Detect which cell encompasses the target text, then output its [x, y] center coordinate. 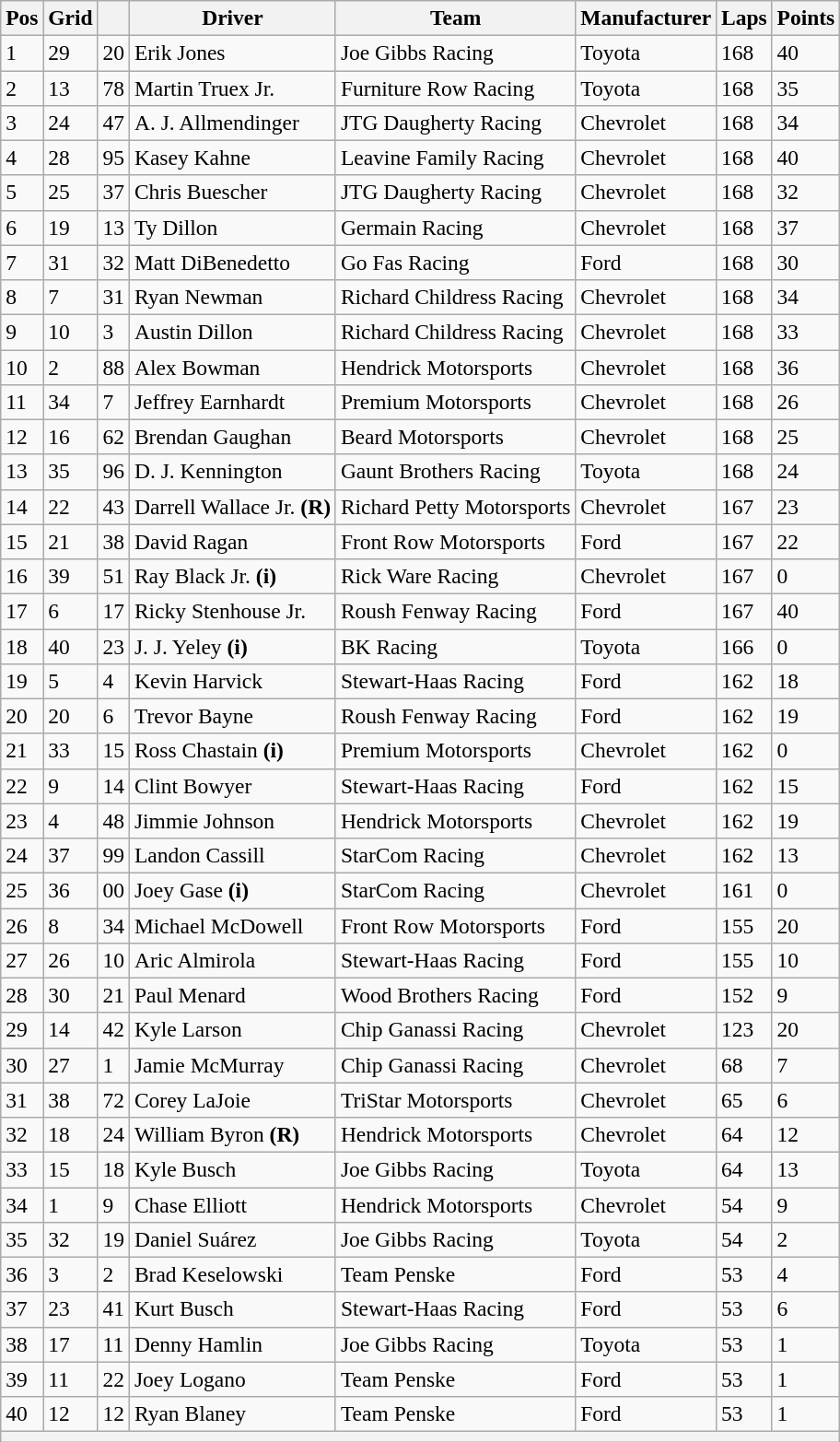
Gaunt Brothers Racing [455, 472]
Chase Elliott [232, 1204]
Austin Dillon [232, 332]
Ray Black Jr. (i) [232, 576]
Aric Almirola [232, 960]
Paul Menard [232, 995]
51 [113, 576]
Clint Bowyer [232, 786]
William Byron (R) [232, 1134]
152 [744, 995]
Germain Racing [455, 228]
Wood Brothers Racing [455, 995]
D. J. Kennington [232, 472]
Points [806, 18]
Furniture Row Racing [455, 88]
Kevin Harvick [232, 681]
Rick Ware Racing [455, 576]
88 [113, 367]
62 [113, 437]
Grid [70, 18]
48 [113, 821]
BK Racing [455, 646]
43 [113, 507]
TriStar Motorsports [455, 1100]
65 [744, 1100]
41 [113, 1309]
Landon Cassill [232, 855]
Ryan Blaney [232, 1413]
123 [744, 1030]
68 [744, 1065]
Darrell Wallace Jr. (R) [232, 507]
Driver [232, 18]
Jeffrey Earnhardt [232, 402]
Kyle Larson [232, 1030]
Manufacturer [647, 18]
Go Fas Racing [455, 263]
99 [113, 855]
95 [113, 158]
Jamie McMurray [232, 1065]
Martin Truex Jr. [232, 88]
161 [744, 890]
Leavine Family Racing [455, 158]
47 [113, 123]
Ryan Newman [232, 297]
Kurt Busch [232, 1309]
Trevor Bayne [232, 716]
David Ragan [232, 542]
Matt DiBenedetto [232, 263]
42 [113, 1030]
Laps [744, 18]
96 [113, 472]
166 [744, 646]
Chris Buescher [232, 193]
Beard Motorsports [455, 437]
Jimmie Johnson [232, 821]
Ricky Stenhouse Jr. [232, 611]
72 [113, 1100]
Denny Hamlin [232, 1344]
Erik Jones [232, 53]
Team [455, 18]
Pos [22, 18]
J. J. Yeley (i) [232, 646]
Brendan Gaughan [232, 437]
Daniel Suárez [232, 1239]
Ty Dillon [232, 228]
00 [113, 890]
Michael McDowell [232, 925]
Alex Bowman [232, 367]
Kasey Kahne [232, 158]
Brad Keselowski [232, 1274]
A. J. Allmendinger [232, 123]
Ross Chastain (i) [232, 751]
Corey LaJoie [232, 1100]
Kyle Busch [232, 1169]
Richard Petty Motorsports [455, 507]
Joey Logano [232, 1379]
78 [113, 88]
Joey Gase (i) [232, 890]
